Find where the given text appears and provide that cell's center as [X, Y] coordinate. 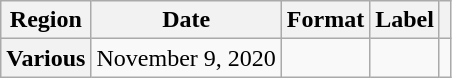
Date [186, 20]
Label [405, 20]
November 9, 2020 [186, 58]
Format [325, 20]
Various [46, 58]
Region [46, 20]
